Identify which cell holds the provided text, then report its (x, y) central coordinate. 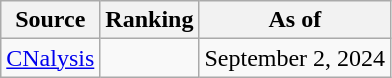
As of (295, 20)
Source (50, 20)
September 2, 2024 (295, 58)
CNalysis (50, 58)
Ranking (150, 20)
